Scan for the cell matching the given text and deliver its (x, y) coordinate at center. 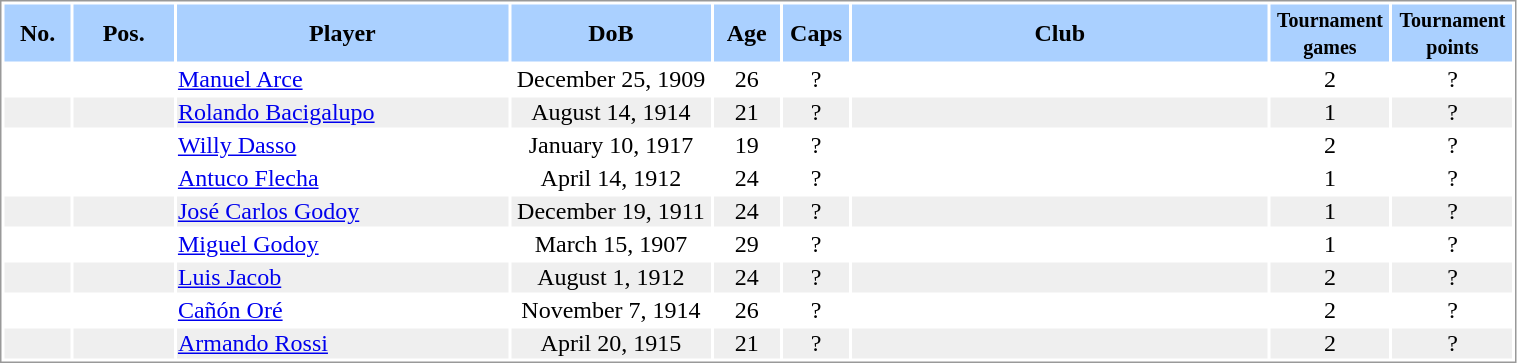
August 14, 1914 (610, 113)
No. (37, 32)
January 10, 1917 (610, 145)
DoB (610, 32)
Rolando Bacigalupo (342, 113)
Player (342, 32)
March 15, 1907 (610, 245)
August 1, 1912 (610, 277)
Pos. (124, 32)
Miguel Godoy (342, 245)
Willy Dasso (342, 145)
29 (747, 245)
Cañón Oré (342, 311)
Antuco Flecha (342, 179)
December 25, 1909 (610, 79)
Luis Jacob (342, 277)
April 20, 1915 (610, 343)
José Carlos Godoy (342, 211)
November 7, 1914 (610, 311)
Manuel Arce (342, 79)
Caps (816, 32)
December 19, 1911 (610, 211)
Tournamentpoints (1453, 32)
Armando Rossi (342, 343)
Club (1060, 32)
19 (747, 145)
Age (747, 32)
Tournamentgames (1330, 32)
April 14, 1912 (610, 179)
